Capture the cell that displays the provided text and extract its [X, Y] central coordinate. 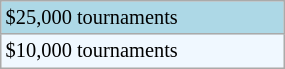
$10,000 tournaments [142, 51]
$25,000 tournaments [142, 17]
